Locate the cell with the specified text and output its (X, Y) center coordinate. 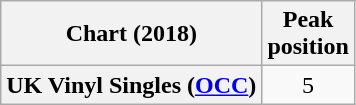
5 (308, 85)
UK Vinyl Singles (OCC) (132, 85)
Chart (2018) (132, 34)
Peakposition (308, 34)
